Extract the (X, Y) coordinate from the center of the cell holding the provided text.  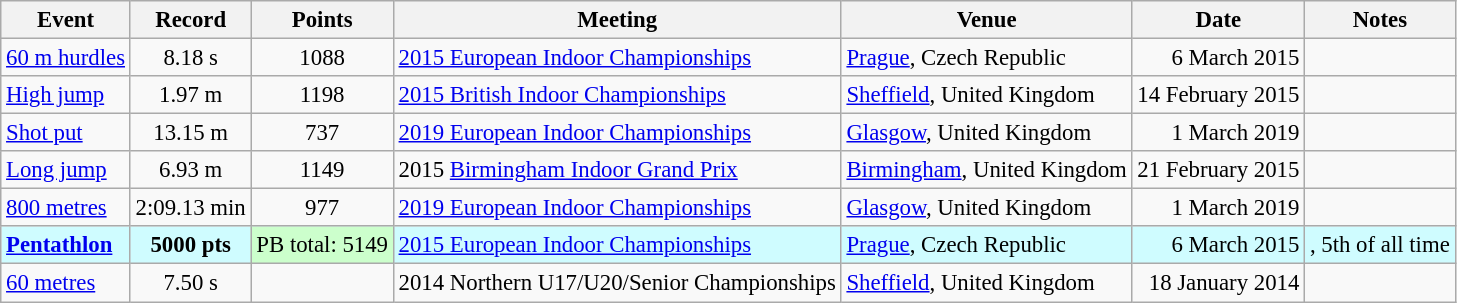
1149 (322, 170)
Event (66, 20)
Meeting (617, 20)
1088 (322, 58)
13.15 m (190, 133)
Points (322, 20)
5000 pts (190, 245)
8.18 s (190, 58)
2:09.13 min (190, 208)
Venue (986, 20)
1.97 m (190, 95)
PB total: 5149 (322, 245)
High jump (66, 95)
2015 British Indoor Championships (617, 95)
1198 (322, 95)
737 (322, 133)
Shot put (66, 133)
Birmingham, United Kingdom (986, 170)
60 m hurdles (66, 58)
, 5th of all time (1380, 245)
977 (322, 208)
Record (190, 20)
800 metres (66, 208)
Long jump (66, 170)
21 February 2015 (1218, 170)
7.50 s (190, 283)
Date (1218, 20)
Pentathlon (66, 245)
14 February 2015 (1218, 95)
Notes (1380, 20)
2014 Northern U17/U20/Senior Championships (617, 283)
60 metres (66, 283)
18 January 2014 (1218, 283)
6.93 m (190, 170)
2015 Birmingham Indoor Grand Prix (617, 170)
